Return the [X, Y] coordinate for the center point of the cell that contains the specified text.  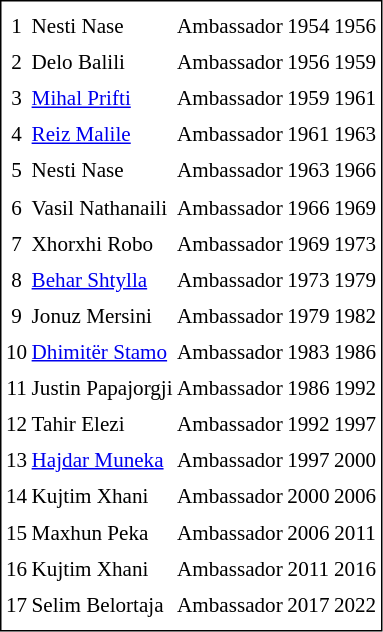
3 [16, 99]
1954 [308, 26]
16 [16, 569]
13 [16, 460]
4 [16, 135]
14 [16, 497]
1983 [308, 352]
6 [16, 207]
10 [16, 352]
12 [16, 424]
2016 [355, 569]
1 [16, 26]
8 [16, 280]
11 [16, 388]
Behar Shtylla [102, 280]
7 [16, 243]
Xhorxhi Robo [102, 243]
Delo Balili [102, 63]
Maxhun Peka [102, 533]
15 [16, 533]
Reiz Malile [102, 135]
Tahir Elezi [102, 424]
Hajdar Muneka [102, 460]
2022 [355, 605]
17 [16, 605]
5 [16, 171]
Vasil Nathanaili [102, 207]
Jonuz Mersini [102, 316]
Justin Papajorgji [102, 388]
Mihal Prifti [102, 99]
1982 [355, 316]
2017 [308, 605]
Selim Belortaja [102, 605]
Dhimitër Stamo [102, 352]
2 [16, 63]
9 [16, 316]
